Search for the cell housing the specified text and yield its (X, Y) center coordinate. 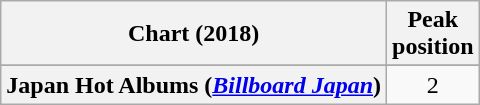
Chart (2018) (194, 34)
Japan Hot Albums (Billboard Japan) (194, 85)
Peakposition (433, 34)
2 (433, 85)
